Locate the cell with the specified text and output its (x, y) center coordinate. 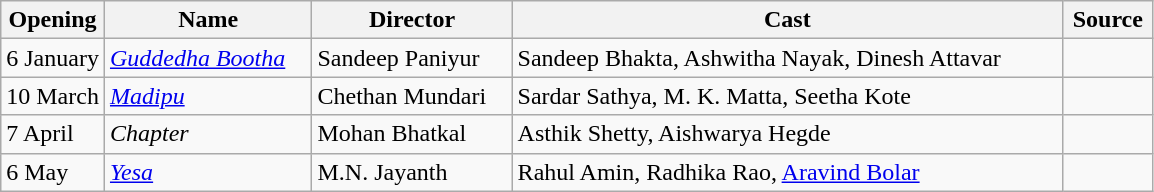
Mohan Bhatkal (412, 134)
Director (412, 20)
Yesa (208, 172)
10 March (53, 96)
Madipu (208, 96)
Cast (787, 20)
6 January (53, 58)
Asthik Shetty, Aishwarya Hegde (787, 134)
Source (1108, 20)
Opening (53, 20)
Sardar Sathya, M. K. Matta, Seetha Kote (787, 96)
Sandeep Bhakta, Ashwitha Nayak, Dinesh Attavar (787, 58)
Rahul Amin, Radhika Rao, Aravind Bolar (787, 172)
6 May (53, 172)
7 April (53, 134)
M.N. Jayanth (412, 172)
Name (208, 20)
Sandeep Paniyur (412, 58)
Guddedha Bootha (208, 58)
Chapter (208, 134)
Chethan Mundari (412, 96)
